Locate the cell with the specified text and output its [x, y] center coordinate. 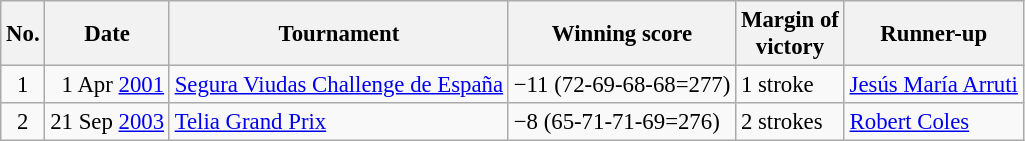
1 Apr 2001 [107, 85]
Tournament [338, 34]
Robert Coles [934, 122]
21 Sep 2003 [107, 122]
1 stroke [790, 85]
Winning score [622, 34]
Jesús María Arruti [934, 85]
Segura Viudas Challenge de España [338, 85]
Runner-up [934, 34]
Margin ofvictory [790, 34]
2 [23, 122]
No. [23, 34]
−8 (65-71-71-69=276) [622, 122]
1 [23, 85]
Date [107, 34]
2 strokes [790, 122]
Telia Grand Prix [338, 122]
−11 (72-69-68-68=277) [622, 85]
